Identify which cell holds the provided text, then report its [x, y] central coordinate. 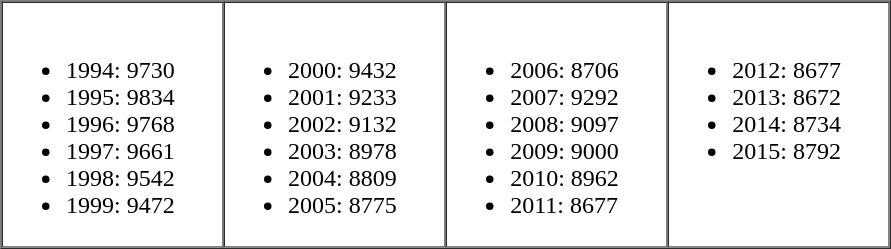
2006: 87062007: 92922008: 90972009: 90002010: 89622011: 8677 [557, 125]
2012: 86772013: 86722014: 87342015: 8792 [779, 125]
1994: 97301995: 98341996: 97681997: 96611998: 95421999: 9472 [113, 125]
2000: 94322001: 92332002: 91322003: 89782004: 88092005: 8775 [335, 125]
